For the text-containing cell, return its midpoint in (x, y) coordinate format. 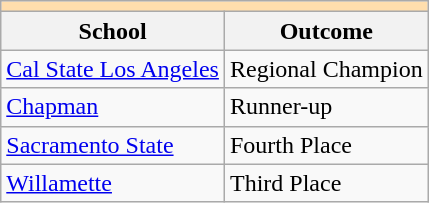
Willamette (113, 183)
Third Place (326, 183)
Cal State Los Angeles (113, 69)
School (113, 31)
Chapman (113, 107)
Fourth Place (326, 145)
Outcome (326, 31)
Sacramento State (113, 145)
Regional Champion (326, 69)
Runner-up (326, 107)
